For the text-containing cell, return its midpoint in [X, Y] coordinate format. 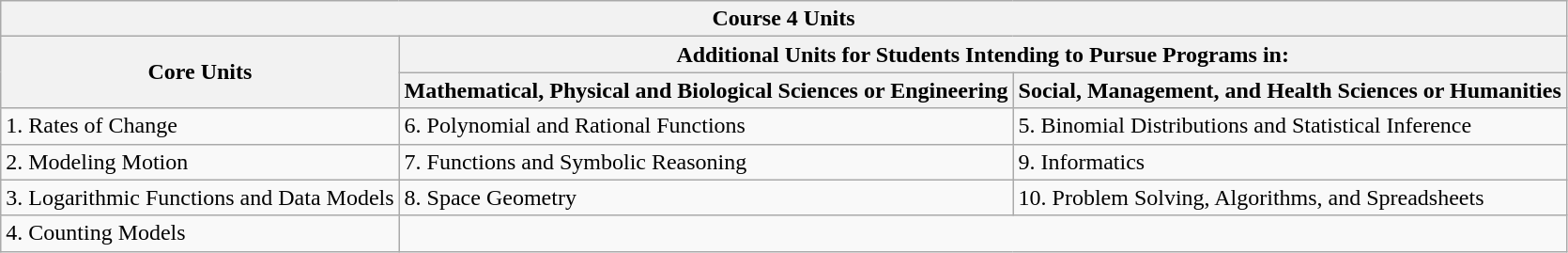
Core Units [200, 72]
4. Counting Models [200, 233]
10. Problem Solving, Algorithms, and Spreadsheets [1290, 198]
2. Modeling Motion [200, 162]
8. Space Geometry [706, 198]
1. Rates of Change [200, 126]
Additional Units for Students Intending to Pursue Programs in: [982, 55]
7. Functions and Symbolic Reasoning [706, 162]
3. Logarithmic Functions and Data Models [200, 198]
Mathematical, Physical and Biological Sciences or Engineering [706, 90]
6. Polynomial and Rational Functions [706, 126]
5. Binomial Distributions and Statistical Inference [1290, 126]
Social, Management, and Health Sciences or Humanities [1290, 90]
Course 4 Units [784, 19]
9. Informatics [1290, 162]
